Capture the cell that displays the provided text and extract its (X, Y) central coordinate. 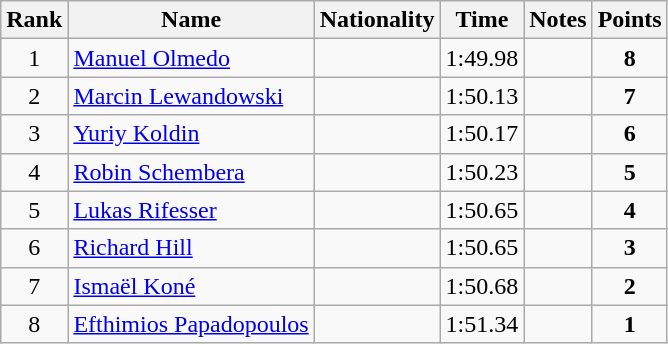
Lukas Rifesser (191, 210)
1:50.13 (482, 96)
1:50.68 (482, 286)
Richard Hill (191, 248)
Manuel Olmedo (191, 58)
Yuriy Koldin (191, 134)
1:50.17 (482, 134)
1:49.98 (482, 58)
Notes (558, 20)
Points (630, 20)
Marcin Lewandowski (191, 96)
1:50.23 (482, 172)
Ismaël Koné (191, 286)
Robin Schembera (191, 172)
1:51.34 (482, 324)
Efthimios Papadopoulos (191, 324)
Name (191, 20)
Time (482, 20)
Nationality (377, 20)
Rank (34, 20)
